Locate the cell with the specified text and output its (x, y) center coordinate. 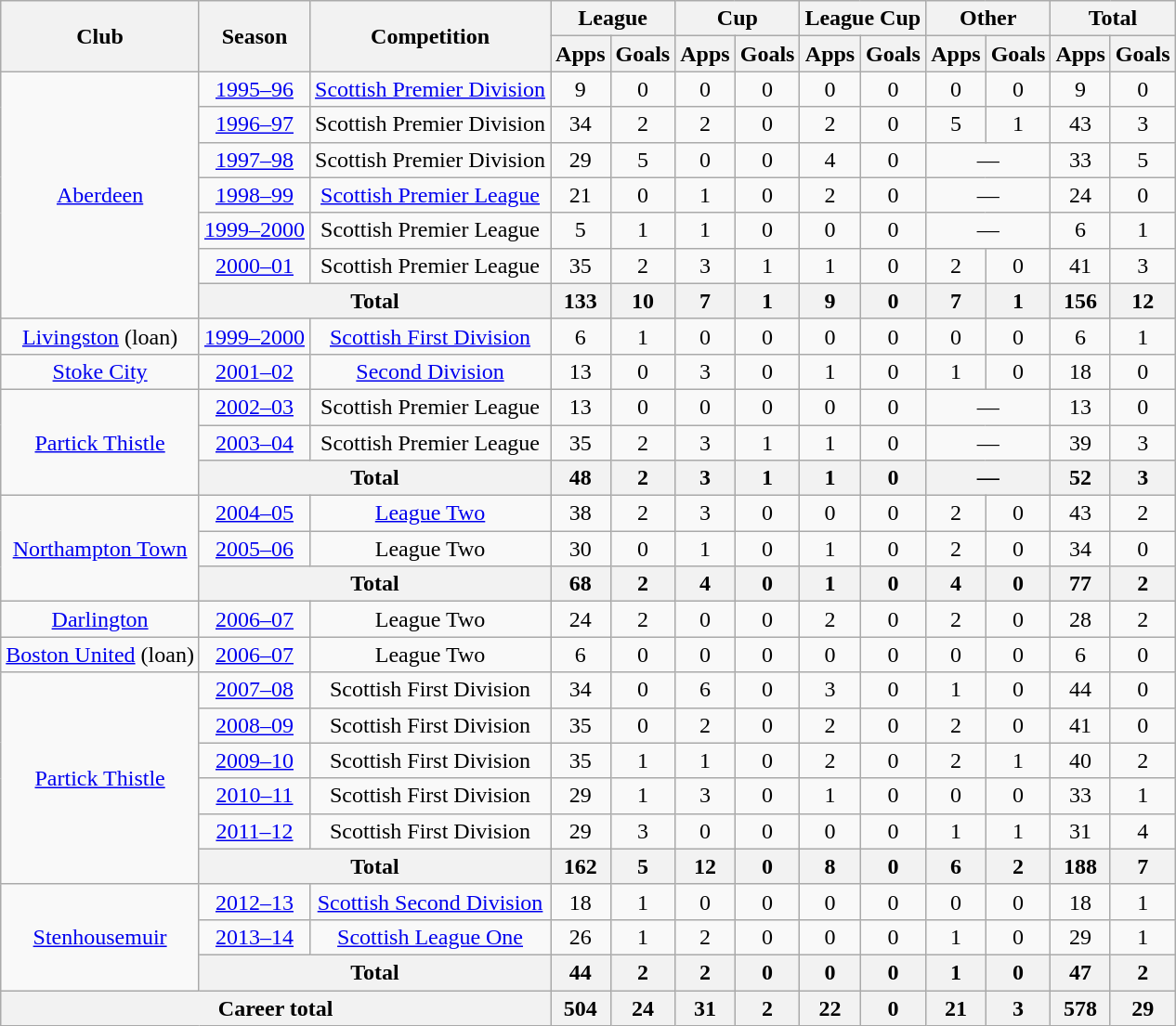
162 (581, 866)
Stenhousemuir (100, 937)
8 (830, 866)
Livingston (loan) (100, 336)
28 (1080, 619)
Scottish League One (431, 937)
156 (1080, 301)
Northampton Town (100, 549)
40 (1080, 760)
504 (581, 1007)
22 (830, 1007)
Stoke City (100, 371)
Season (255, 36)
77 (1080, 584)
2012–13 (255, 902)
Career total (276, 1007)
1995–96 (255, 89)
League Cup (863, 19)
Darlington (100, 619)
Scottish Second Division (431, 902)
48 (581, 478)
2011–12 (255, 831)
2000–01 (255, 266)
2010–11 (255, 796)
2003–04 (255, 443)
2005–06 (255, 549)
2009–10 (255, 760)
578 (1080, 1007)
Second Division (431, 371)
2002–03 (255, 407)
1996–97 (255, 124)
League (613, 19)
39 (1080, 443)
1998–99 (255, 195)
2001–02 (255, 371)
68 (581, 584)
Competition (431, 36)
Cup (738, 19)
Club (100, 36)
2007–08 (255, 690)
2013–14 (255, 937)
47 (1080, 972)
Other (988, 19)
2004–05 (255, 513)
10 (643, 301)
30 (581, 549)
133 (581, 301)
52 (1080, 478)
38 (581, 513)
Boston United (loan) (100, 655)
2008–09 (255, 725)
1997–98 (255, 160)
188 (1080, 866)
26 (581, 937)
Aberdeen (100, 195)
